Find where the given text appears and provide that cell's center as (X, Y) coordinate. 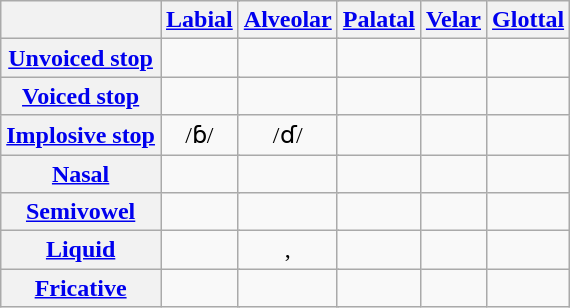
, (288, 250)
/ɗ/ (288, 135)
Semivowel (81, 212)
Palatal (378, 20)
Voiced stop (81, 96)
/ɓ/ (199, 135)
Labial (199, 20)
Implosive stop (81, 135)
Nasal (81, 173)
Fricative (81, 288)
Unvoiced stop (81, 58)
Alveolar (288, 20)
Velar (453, 20)
Glottal (528, 20)
Liquid (81, 250)
